Locate the cell with the specified text and output its (X, Y) center coordinate. 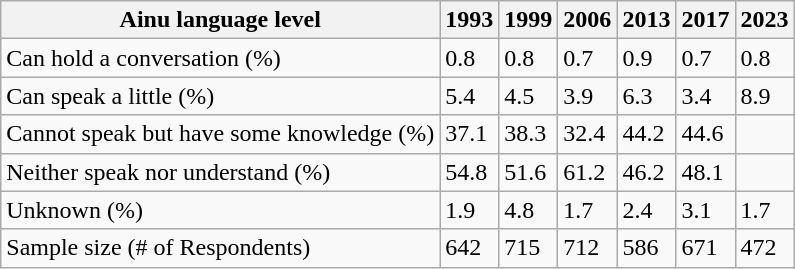
8.9 (764, 96)
38.3 (528, 134)
Can hold a conversation (%) (220, 58)
44.2 (646, 134)
1993 (470, 20)
472 (764, 248)
2017 (706, 20)
0.9 (646, 58)
37.1 (470, 134)
6.3 (646, 96)
Unknown (%) (220, 210)
46.2 (646, 172)
54.8 (470, 172)
586 (646, 248)
4.8 (528, 210)
671 (706, 248)
1999 (528, 20)
715 (528, 248)
Ainu language level (220, 20)
2006 (588, 20)
Sample size (# of Respondents) (220, 248)
Can speak a little (%) (220, 96)
48.1 (706, 172)
3.1 (706, 210)
Neither speak nor understand (%) (220, 172)
44.6 (706, 134)
32.4 (588, 134)
2.4 (646, 210)
3.4 (706, 96)
Cannot speak but have some knowledge (%) (220, 134)
2013 (646, 20)
3.9 (588, 96)
61.2 (588, 172)
51.6 (528, 172)
5.4 (470, 96)
2023 (764, 20)
712 (588, 248)
1.9 (470, 210)
642 (470, 248)
4.5 (528, 96)
